Scan for the cell matching the given text and deliver its (x, y) coordinate at center. 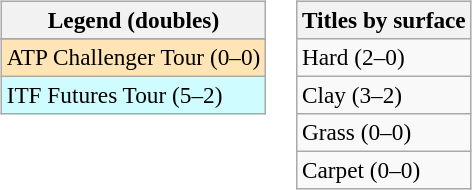
ITF Futures Tour (5–2) (133, 95)
Clay (3–2) (384, 95)
Carpet (0–0) (384, 171)
Hard (2–0) (384, 57)
Grass (0–0) (384, 133)
Legend (doubles) (133, 20)
Titles by surface (384, 20)
ATP Challenger Tour (0–0) (133, 57)
